Pinpoint the cell where the given text exists, returning its [X, Y] midpoint coordinate. 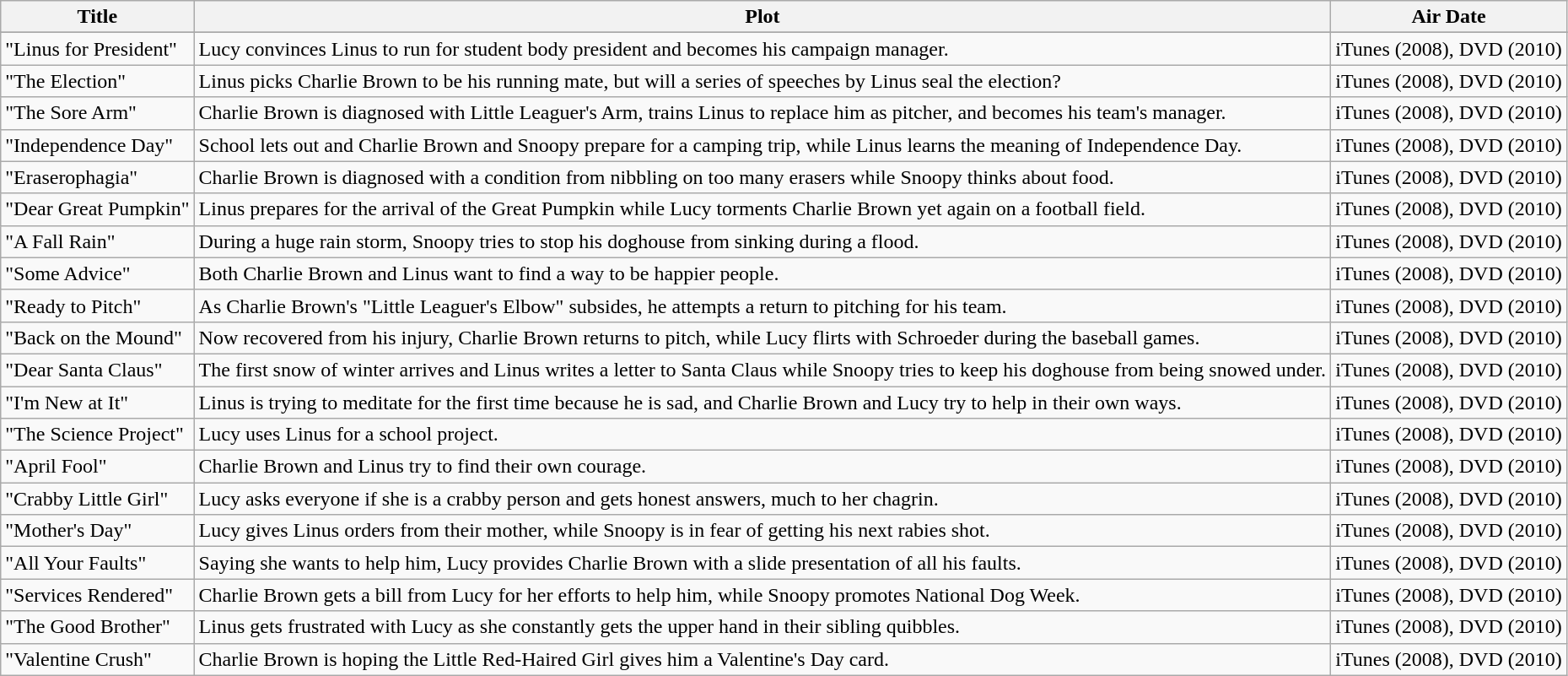
Charlie Brown is diagnosed with Little Leaguer's Arm, trains Linus to replace him as pitcher, and becomes his team's manager. [762, 113]
Air Date [1449, 17]
"The Good Brother" [98, 627]
During a huge rain storm, Snoopy tries to stop his doghouse from sinking during a flood. [762, 241]
Charlie Brown is hoping the Little Red-Haired Girl gives him a Valentine's Day card. [762, 659]
"Mother's Day" [98, 531]
Lucy gives Linus orders from their mother, while Snoopy is in fear of getting his next rabies shot. [762, 531]
"All Your Faults" [98, 563]
"The Sore Arm" [98, 113]
"Eraserophagia" [98, 177]
"Independence Day" [98, 145]
As Charlie Brown's "Little Leaguer's Elbow" subsides, he attempts a return to pitching for his team. [762, 306]
"A Fall Rain" [98, 241]
Lucy convinces Linus to run for student body president and becomes his campaign manager. [762, 49]
"Linus for President" [98, 49]
"Back on the Mound" [98, 338]
"April Fool" [98, 467]
Lucy asks everyone if she is a crabby person and gets honest answers, much to her chagrin. [762, 499]
Charlie Brown and Linus try to find their own courage. [762, 467]
Both Charlie Brown and Linus want to find a way to be happier people. [762, 273]
Plot [762, 17]
School lets out and Charlie Brown and Snoopy prepare for a camping trip, while Linus learns the meaning of Independence Day. [762, 145]
"Valentine Crush" [98, 659]
"The Science Project" [98, 435]
Linus prepares for the arrival of the Great Pumpkin while Lucy torments Charlie Brown yet again on a football field. [762, 209]
"Some Advice" [98, 273]
"Services Rendered" [98, 595]
"Dear Santa Claus" [98, 370]
Charlie Brown is diagnosed with a condition from nibbling on too many erasers while Snoopy thinks about food. [762, 177]
Title [98, 17]
"Dear Great Pumpkin" [98, 209]
Saying she wants to help him, Lucy provides Charlie Brown with a slide presentation of all his faults. [762, 563]
"Ready to Pitch" [98, 306]
Linus gets frustrated with Lucy as she constantly gets the upper hand in their sibling quibbles. [762, 627]
Charlie Brown gets a bill from Lucy for her efforts to help him, while Snoopy promotes National Dog Week. [762, 595]
"Crabby Little Girl" [98, 499]
Now recovered from his injury, Charlie Brown returns to pitch, while Lucy flirts with Schroeder during the baseball games. [762, 338]
Linus picks Charlie Brown to be his running mate, but will a series of speeches by Linus seal the election? [762, 81]
"The Election" [98, 81]
Linus is trying to meditate for the first time because he is sad, and Charlie Brown and Lucy try to help in their own ways. [762, 403]
The first snow of winter arrives and Linus writes a letter to Santa Claus while Snoopy tries to keep his doghouse from being snowed under. [762, 370]
Lucy uses Linus for a school project. [762, 435]
"I'm New at It" [98, 403]
